Determine the (X, Y) coordinate at the center of the cell enclosing the given text.  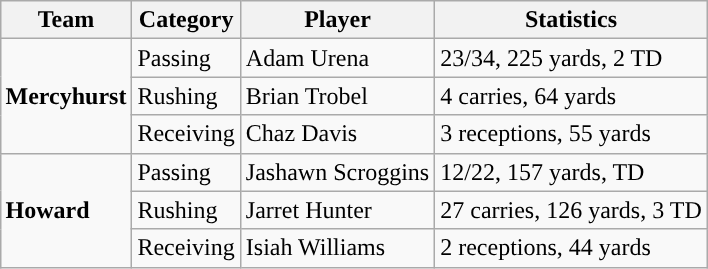
4 carries, 64 yards (572, 96)
Statistics (572, 20)
Jashawn Scroggins (337, 172)
Mercyhurst (66, 96)
Isiah Williams (337, 248)
Jarret Hunter (337, 210)
2 receptions, 44 yards (572, 248)
3 receptions, 55 yards (572, 134)
Chaz Davis (337, 134)
Team (66, 20)
12/22, 157 yards, TD (572, 172)
Brian Trobel (337, 96)
Adam Urena (337, 58)
Howard (66, 210)
23/34, 225 yards, 2 TD (572, 58)
Player (337, 20)
Category (186, 20)
27 carries, 126 yards, 3 TD (572, 210)
